Locate the cell with the specified text and output its (X, Y) center coordinate. 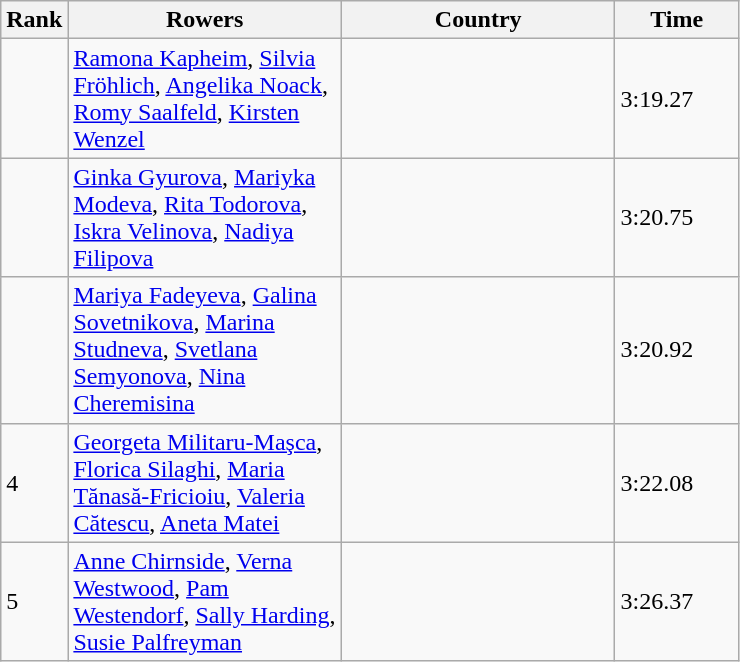
Rank (34, 20)
Ramona Kapheim, Silvia Fröhlich, Angelika Noack, Romy Saalfeld, Kirsten Wenzel (205, 98)
3:26.37 (677, 602)
Georgeta Militaru-Maşca, Florica Silaghi, Maria Tănasă-Fricioiu, Valeria Cătescu, Aneta Matei (205, 482)
Anne Chirnside, Verna Westwood, Pam Westendorf, Sally Harding, Susie Palfreyman (205, 602)
3:20.92 (677, 350)
4 (34, 482)
5 (34, 602)
3:22.08 (677, 482)
Time (677, 20)
3:20.75 (677, 218)
Mariya Fadeyeva, Galina Sovetnikova, Marina Studneva, Svetlana Semyonova, Nina Cheremisina (205, 350)
Rowers (205, 20)
3:19.27 (677, 98)
Ginka Gyurova, Mariyka Modeva, Rita Todorova, Iskra Velinova, Nadiya Filipova (205, 218)
Country (478, 20)
